Pinpoint the cell where the given text exists, returning its (X, Y) midpoint coordinate. 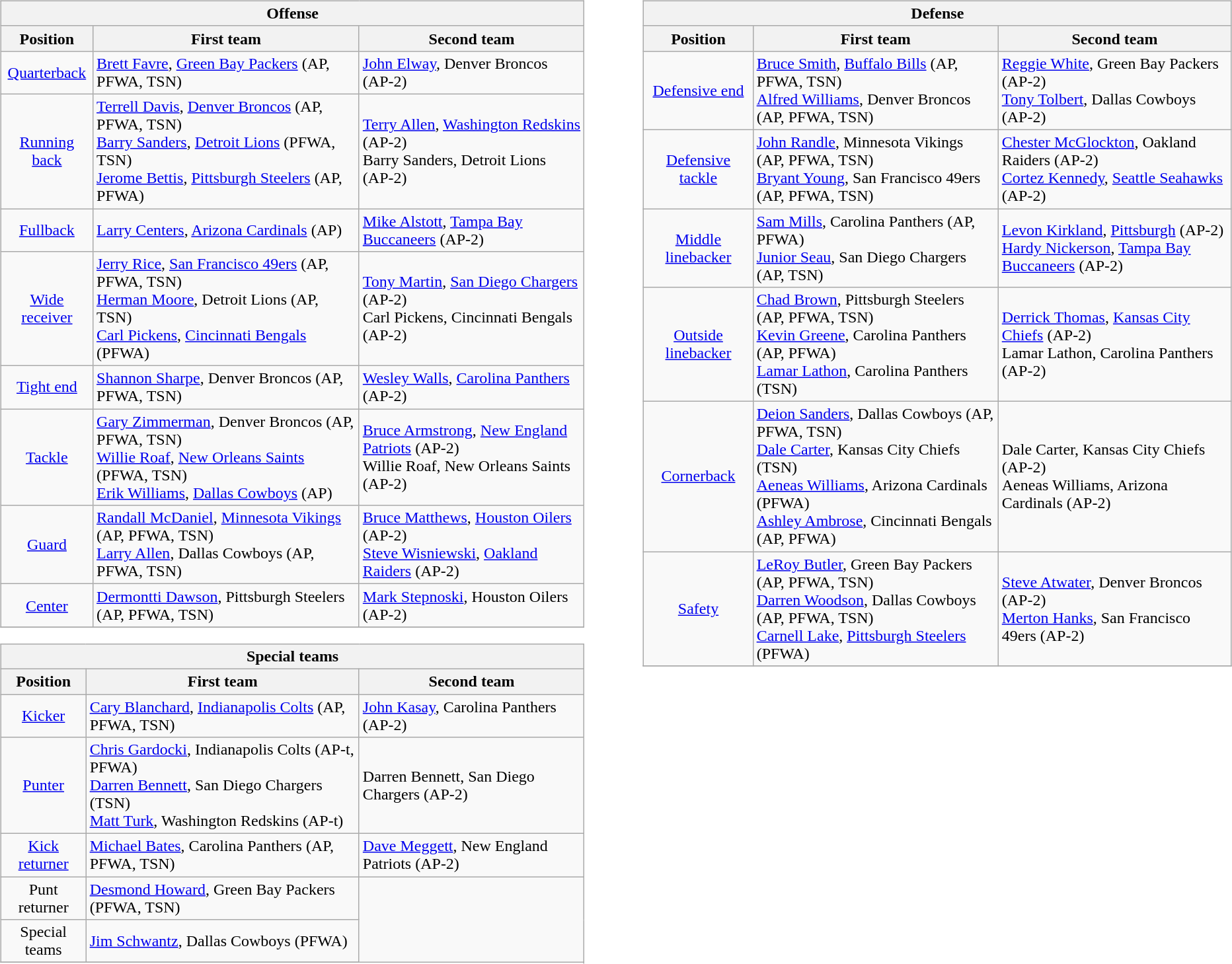
Chris Gardocki, Indianapolis Colts (AP-t, PFWA) Darren Bennett, San Diego Chargers (TSN) Matt Turk, Washington Redskins (AP-t) (222, 786)
Cary Blanchard, Indianapolis Colts (AP, PFWA, TSN) (222, 715)
Tony Martin, San Diego Chargers (AP-2)Carl Pickens, Cincinnati Bengals (AP-2) (472, 309)
John Kasay, Carolina Panthers (AP-2) (472, 715)
Terrell Davis, Denver Broncos (AP, PFWA, TSN)Barry Sanders, Detroit Lions (PFWA, TSN)Jerome Bettis, Pittsburgh Steelers (AP, PFWA) (226, 151)
Derrick Thomas, Kansas City Chiefs (AP-2)Lamar Lathon, Carolina Panthers (AP-2) (1114, 345)
Middle linebacker (698, 248)
Kick returner (44, 855)
Guard (46, 544)
Wesley Walls, Carolina Panthers (AP-2) (472, 387)
Bruce Matthews, Houston Oilers (AP-2) Steve Wisniewski, Oakland Raiders (AP-2) (472, 544)
Fullback (46, 230)
Mark Stepnoski, Houston Oilers (AP-2) (472, 605)
Center (46, 605)
Reggie White, Green Bay Packers (AP-2) Tony Tolbert, Dallas Cowboys (AP-2) (1114, 90)
Darren Bennett, San Diego Chargers (AP-2) (472, 786)
Dale Carter, Kansas City Chiefs (AP-2)Aeneas Williams, Arizona Cardinals (AP-2) (1114, 477)
Shannon Sharpe, Denver Broncos (AP, PFWA, TSN) (226, 387)
Jerry Rice, San Francisco 49ers (AP, PFWA, TSN) Herman Moore, Detroit Lions (AP, TSN) Carl Pickens, Cincinnati Bengals (PFWA) (226, 309)
Bruce Armstrong, New England Patriots (AP-2) Willie Roaf, New Orleans Saints (AP-2) (472, 457)
Terry Allen, Washington Redskins (AP-2)Barry Sanders, Detroit Lions (AP-2) (472, 151)
Brett Favre, Green Bay Packers (AP, PFWA, TSN) (226, 73)
Outside linebacker (698, 345)
Wide receiver (46, 309)
Tight end (46, 387)
Dermontti Dawson, Pittsburgh Steelers (AP, PFWA, TSN) (226, 605)
Sam Mills, Carolina Panthers (AP, PFWA) Junior Seau, San Diego Chargers (AP, TSN) (875, 248)
Michael Bates, Carolina Panthers (AP, PFWA, TSN) (222, 855)
Kicker (44, 715)
Quarterback (46, 73)
Bruce Smith, Buffalo Bills (AP, PFWA, TSN) Alfred Williams, Denver Broncos (AP, PFWA, TSN) (875, 90)
John Elway, Denver Broncos (AP-2) (472, 73)
Running back (46, 151)
Offense (292, 13)
Chester McGlockton, Oakland Raiders (AP-2) Cortez Kennedy, Seattle Seahawks (AP-2) (1114, 169)
Gary Zimmerman, Denver Broncos (AP, PFWA, TSN) Willie Roaf, New Orleans Saints (PFWA, TSN) Erik Williams, Dallas Cowboys (AP) (226, 457)
Chad Brown, Pittsburgh Steelers (AP, PFWA, TSN) Kevin Greene, Carolina Panthers (AP, PFWA)Lamar Lathon, Carolina Panthers (TSN) (875, 345)
Larry Centers, Arizona Cardinals (AP) (226, 230)
Punter (44, 786)
Randall McDaniel, Minnesota Vikings (AP, PFWA, TSN)Larry Allen, Dallas Cowboys (AP, PFWA, TSN) (226, 544)
Steve Atwater, Denver Broncos (AP-2) Merton Hanks, San Francisco 49ers (AP-2) (1114, 609)
LeRoy Butler, Green Bay Packers (AP, PFWA, TSN)Darren Woodson, Dallas Cowboys (AP, PFWA, TSN)Carnell Lake, Pittsburgh Steelers (PFWA) (875, 609)
Safety (698, 609)
John Randle, Minnesota Vikings (AP, PFWA, TSN) Bryant Young, San Francisco 49ers (AP, PFWA, TSN) (875, 169)
Defensive end (698, 90)
Mike Alstott, Tampa Bay Buccaneers (AP-2) (472, 230)
Punt returner (44, 899)
Jim Schwantz, Dallas Cowboys (PFWA) (222, 941)
Levon Kirkland, Pittsburgh (AP-2) Hardy Nickerson, Tampa Bay Buccaneers (AP-2) (1114, 248)
Tackle (46, 457)
Defense (937, 13)
Defensive tackle (698, 169)
Desmond Howard, Green Bay Packers (PFWA, TSN) (222, 899)
Dave Meggett, New England Patriots (AP-2) (472, 855)
Cornerback (698, 477)
